Provide the (x, y) coordinate of the cell's center where the given text is located.  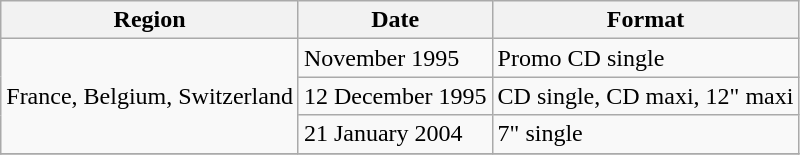
7" single (646, 134)
12 December 1995 (395, 96)
Region (150, 20)
France, Belgium, Switzerland (150, 96)
November 1995 (395, 58)
Date (395, 20)
Promo CD single (646, 58)
21 January 2004 (395, 134)
Format (646, 20)
CD single, CD maxi, 12" maxi (646, 96)
